Identify which cell holds the provided text, then report its (x, y) central coordinate. 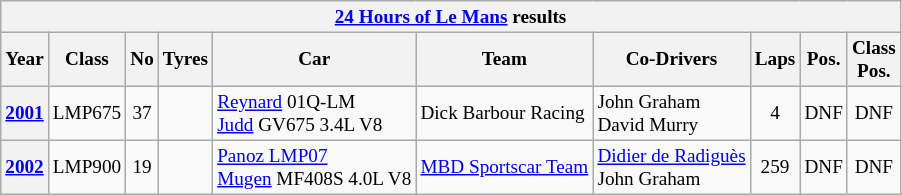
Tyres (185, 59)
259 (775, 167)
Laps (775, 59)
Car (314, 59)
24 Hours of Le Mans results (451, 17)
Year (25, 59)
37 (142, 113)
Team (504, 59)
Co-Drivers (672, 59)
John Graham David Murry (672, 113)
Panoz LMP07Mugen MF408S 4.0L V8 (314, 167)
LMP900 (86, 167)
ClassPos. (874, 59)
No (142, 59)
2002 (25, 167)
Didier de Radiguès John Graham (672, 167)
LMP675 (86, 113)
Class (86, 59)
Dick Barbour Racing (504, 113)
Reynard 01Q-LMJudd GV675 3.4L V8 (314, 113)
Pos. (824, 59)
2001 (25, 113)
4 (775, 113)
MBD Sportscar Team (504, 167)
19 (142, 167)
